Return the (X, Y) coordinate for the center point of the cell that contains the specified text.  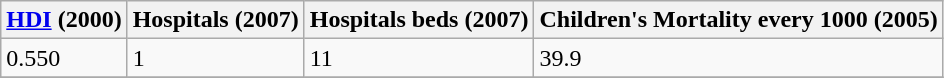
Hospitals (2007) (216, 20)
11 (419, 58)
HDI (2000) (64, 20)
39.9 (738, 58)
Hospitals beds (2007) (419, 20)
Children's Mortality every 1000 (2005) (738, 20)
1 (216, 58)
0.550 (64, 58)
